Pinpoint the cell where the given text exists, returning its (X, Y) midpoint coordinate. 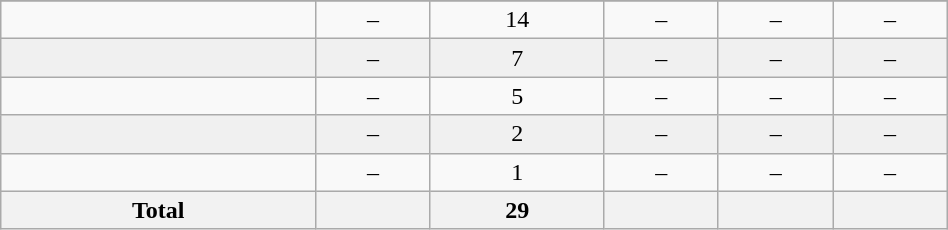
Total (158, 210)
1 (517, 172)
5 (517, 96)
2 (517, 134)
14 (517, 20)
7 (517, 58)
29 (517, 210)
